Capture the cell that displays the provided text and extract its (x, y) central coordinate. 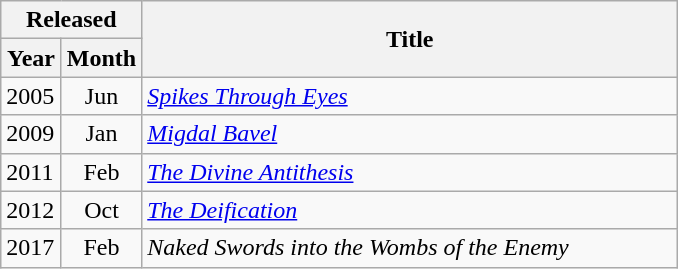
The Deification (410, 210)
Oct (101, 210)
Jan (101, 134)
The Divine Antithesis (410, 172)
Year (32, 58)
2017 (32, 248)
Month (101, 58)
Released (72, 20)
Naked Swords into the Wombs of the Enemy (410, 248)
2011 (32, 172)
2012 (32, 210)
2009 (32, 134)
2005 (32, 96)
Title (410, 39)
Jun (101, 96)
Migdal Bavel (410, 134)
Spikes Through Eyes (410, 96)
